Return [x, y] of the center of cell containing provided text 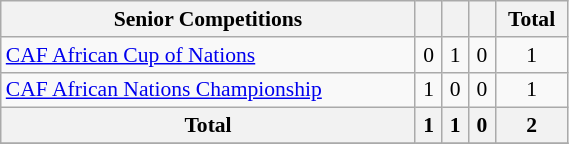
2 [532, 126]
CAF African Nations Championship [208, 90]
CAF African Cup of Nations [208, 55]
Senior Competitions [208, 19]
